Locate the cell with the specified text and output its (X, Y) center coordinate. 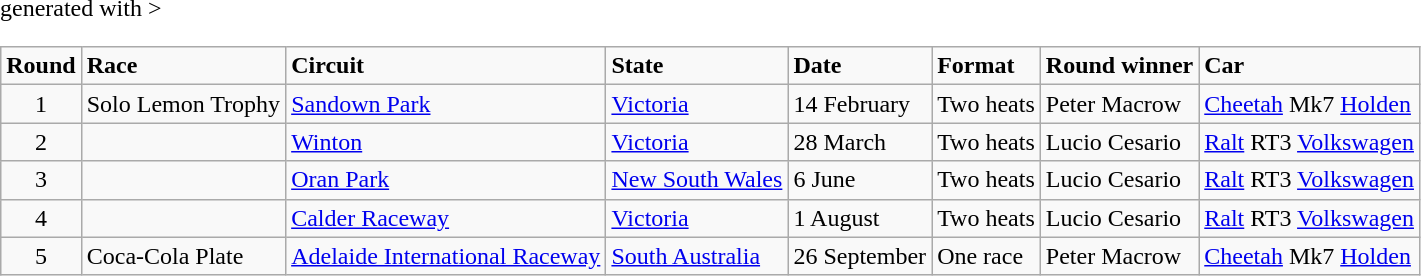
4 (41, 218)
Race (183, 66)
2 (41, 142)
Oran Park (446, 180)
Coca-Cola Plate (183, 256)
1 August (860, 218)
Calder Raceway (446, 218)
1 (41, 104)
One race (986, 256)
Date (860, 66)
Round winner (1119, 66)
Solo Lemon Trophy (183, 104)
Car (1310, 66)
State (697, 66)
26 September (860, 256)
South Australia (697, 256)
Format (986, 66)
5 (41, 256)
Adelaide International Raceway (446, 256)
Sandown Park (446, 104)
Winton (446, 142)
Round (41, 66)
3 (41, 180)
6 June (860, 180)
14 February (860, 104)
28 March (860, 142)
New South Wales (697, 180)
Circuit (446, 66)
